Identify which cell holds the provided text, then report its [X, Y] central coordinate. 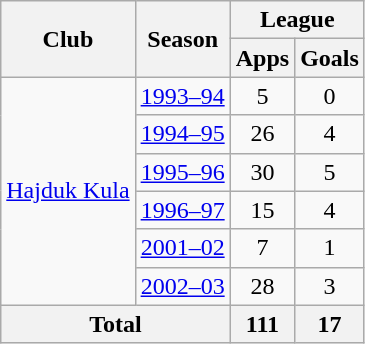
Club [68, 39]
Apps [262, 58]
1 [330, 248]
7 [262, 248]
1996–97 [182, 210]
1993–94 [182, 96]
15 [262, 210]
3 [330, 286]
111 [262, 324]
2001–02 [182, 248]
30 [262, 172]
17 [330, 324]
1995–96 [182, 172]
Total [116, 324]
League [297, 20]
2002–03 [182, 286]
1994–95 [182, 134]
Season [182, 39]
28 [262, 286]
Hajduk Kula [68, 191]
26 [262, 134]
Goals [330, 58]
0 [330, 96]
